Output the (X, Y) coordinate of the center of the cell containing the given text.  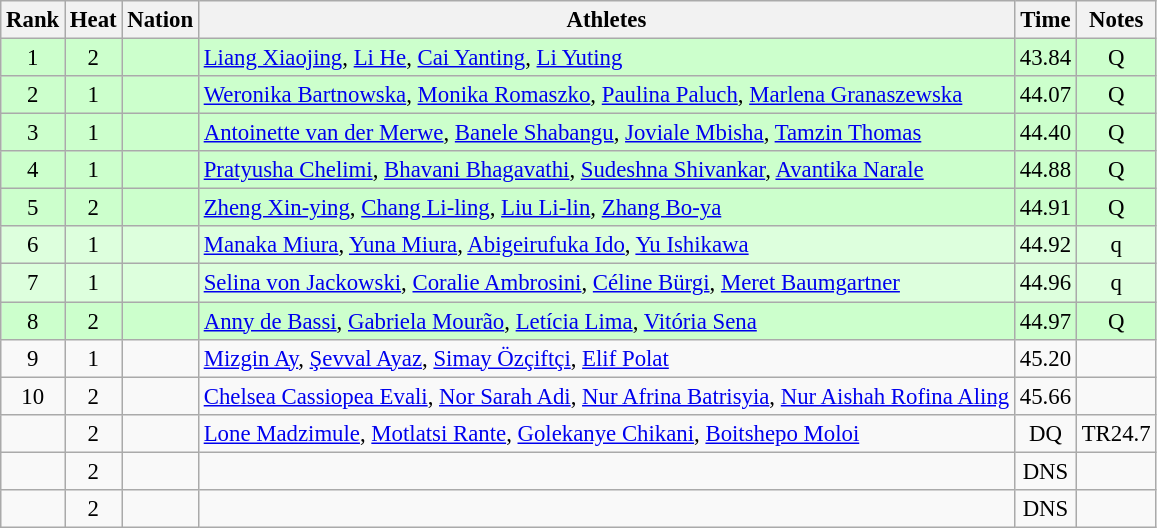
4 (33, 170)
Weronika Bartnowska, Monika Romaszko, Paulina Paluch, Marlena Granaszewska (606, 95)
Athletes (606, 20)
45.20 (1045, 358)
44.91 (1045, 208)
44.40 (1045, 133)
6 (33, 245)
44.88 (1045, 170)
10 (33, 396)
7 (33, 283)
Time (1045, 20)
45.66 (1045, 396)
Antoinette van der Merwe, Banele Shabangu, Joviale Mbisha, Tamzin Thomas (606, 133)
Heat (94, 20)
44.07 (1045, 95)
Nation (160, 20)
43.84 (1045, 58)
Pratyusha Chelimi, Bhavani Bhagavathi, Sudeshna Shivankar, Avantika Narale (606, 170)
Zheng Xin-ying, Chang Li-ling, Liu Li-lin, Zhang Bo-ya (606, 208)
5 (33, 208)
8 (33, 321)
Chelsea Cassiopea Evali, Nor Sarah Adi, Nur Afrina Batrisyia, Nur Aishah Rofina Aling (606, 396)
TR24.7 (1116, 433)
3 (33, 133)
Manaka Miura, Yuna Miura, Abigeirufuka Ido, Yu Ishikawa (606, 245)
Mizgin Ay, Şevval Ayaz, Simay Özçiftçi, Elif Polat (606, 358)
Notes (1116, 20)
9 (33, 358)
Lone Madzimule, Motlatsi Rante, Golekanye Chikani, Boitshepo Moloi (606, 433)
Liang Xiaojing, Li He, Cai Yanting, Li Yuting (606, 58)
44.92 (1045, 245)
44.97 (1045, 321)
Anny de Bassi, Gabriela Mourão, Letícia Lima, Vitória Sena (606, 321)
44.96 (1045, 283)
DQ (1045, 433)
Rank (33, 20)
Selina von Jackowski, Coralie Ambrosini, Céline Bürgi, Meret Baumgartner (606, 283)
